Provide the (X, Y) coordinate of the cell's center where the given text is located.  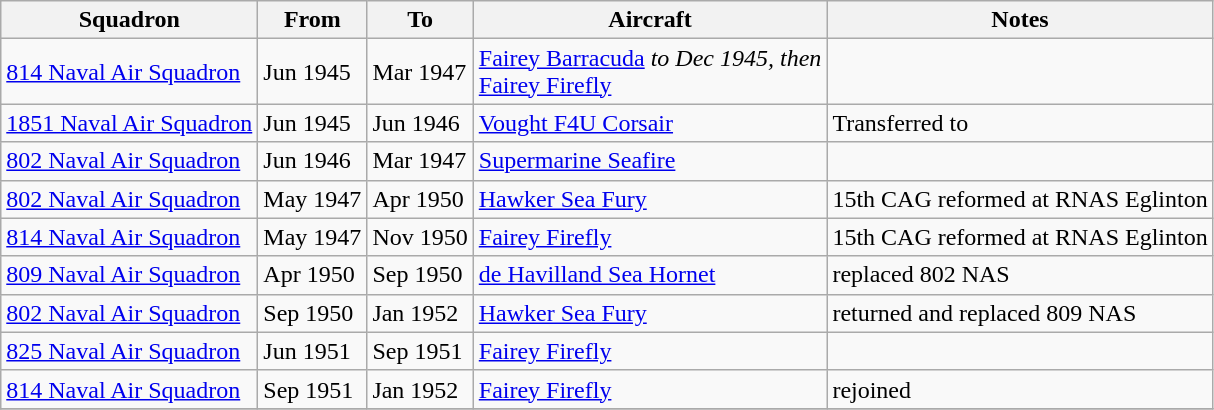
825 Naval Air Squadron (130, 351)
Vought F4U Corsair (650, 123)
From (312, 20)
809 Naval Air Squadron (130, 275)
Fairey Barracuda to Dec 1945, thenFairey Firefly (650, 72)
1851 Naval Air Squadron (130, 123)
Aircraft (650, 20)
To (420, 20)
rejoined (1020, 389)
Supermarine Seafire (650, 161)
Nov 1950 (420, 237)
Notes (1020, 20)
Jun 1951 (312, 351)
Transferred to (1020, 123)
Squadron (130, 20)
replaced 802 NAS (1020, 275)
de Havilland Sea Hornet (650, 275)
returned and replaced 809 NAS (1020, 313)
